Determine the (x, y) coordinate at the center of the cell enclosing the given text.  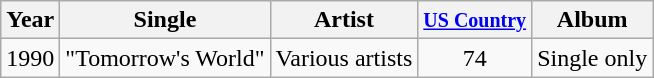
Year (30, 20)
Various artists (344, 58)
1990 (30, 58)
US Country (475, 20)
Single (165, 20)
Album (592, 20)
Artist (344, 20)
"Tomorrow's World" (165, 58)
74 (475, 58)
Single only (592, 58)
